Search for the cell housing the specified text and yield its [x, y] center coordinate. 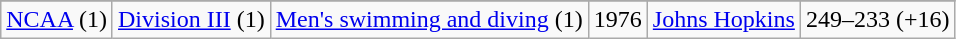
249–233 (+16) [878, 20]
1976 [618, 20]
Johns Hopkins [724, 20]
NCAA (1) [57, 20]
Men's swimming and diving (1) [429, 20]
Division III (1) [191, 20]
